Return the (x, y) coordinate for the center point of the cell that contains the specified text.  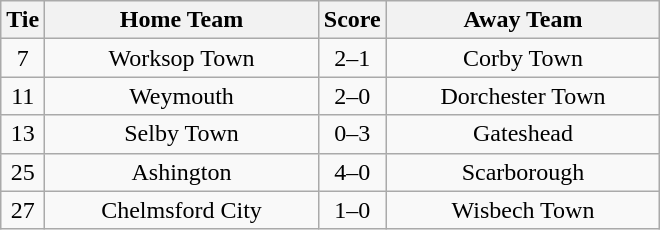
2–0 (352, 96)
Home Team (182, 20)
Scarborough (523, 172)
Chelmsford City (182, 210)
7 (23, 58)
Selby Town (182, 134)
Tie (23, 20)
Away Team (523, 20)
27 (23, 210)
2–1 (352, 58)
11 (23, 96)
Wisbech Town (523, 210)
1–0 (352, 210)
Gateshead (523, 134)
Score (352, 20)
13 (23, 134)
Corby Town (523, 58)
25 (23, 172)
Worksop Town (182, 58)
Dorchester Town (523, 96)
Weymouth (182, 96)
0–3 (352, 134)
Ashington (182, 172)
4–0 (352, 172)
